Find where the given text appears and provide that cell's center as [X, Y] coordinate. 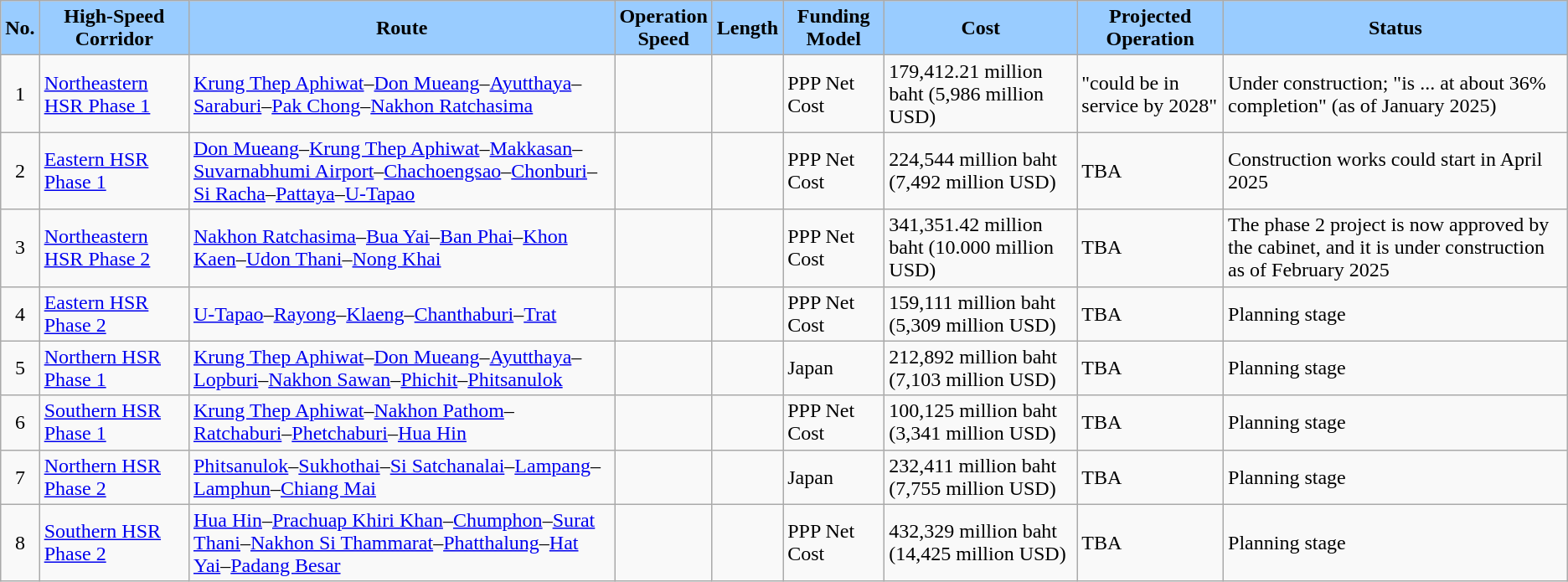
Funding Model [834, 28]
Status [1395, 28]
Don Mueang–Krung Thep Aphiwat–Makkasan–Suvarnabhumi Airport–Chachoengsao–Chonburi–Si Racha–Pattaya–U-Tapao [401, 171]
Krung Thep Aphiwat–Don Mueang–Ayutthaya–Saraburi–Pak Chong–Nakhon Ratchasima [401, 94]
No. [20, 28]
5 [20, 368]
Southern HSR Phase 2 [114, 543]
100,125 million baht (3,341 million USD) [981, 422]
U-Tapao–Rayong–Klaeng–Chanthaburi–Trat [401, 313]
159,111 million baht (5,309 million USD) [981, 313]
Construction works could start in April 2025 [1395, 171]
Southern HSR Phase 1 [114, 422]
212,892 million baht (7,103 million USD) [981, 368]
The phase 2 project is now approved by the cabinet, and it is under construction as of February 2025 [1395, 248]
Eastern HSR Phase 1 [114, 171]
1 [20, 94]
High-Speed Corridor [114, 28]
Length [747, 28]
Cost [981, 28]
3 [20, 248]
432,329 million baht (14,425 million USD) [981, 543]
224,544 million baht (7,492 million USD) [981, 171]
Operation Speed [663, 28]
8 [20, 543]
Hua Hin–Prachuap Khiri Khan–Chumphon–Surat Thani–Nakhon Si Thammarat–Phatthalung–Hat Yai–Padang Besar [401, 543]
6 [20, 422]
Projected Operation [1151, 28]
Northeastern HSR Phase 2 [114, 248]
7 [20, 477]
4 [20, 313]
"could be in service by 2028" [1151, 94]
Under construction; "is ... at about 36% completion" (as of January 2025) [1395, 94]
232,411 million baht (7,755 million USD) [981, 477]
Krung Thep Aphiwat–Nakhon Pathom–Ratchaburi–Phetchaburi–Hua Hin [401, 422]
Northern HSR Phase 1 [114, 368]
Phitsanulok–Sukhothai–Si Satchanalai–Lampang–Lamphun–Chiang Mai [401, 477]
Nakhon Ratchasima–Bua Yai–Ban Phai–Khon Kaen–Udon Thani–Nong Khai [401, 248]
Eastern HSR Phase 2 [114, 313]
Northeastern HSR Phase 1 [114, 94]
Northern HSR Phase 2 [114, 477]
2 [20, 171]
179,412.21 million baht (5,986 million USD) [981, 94]
Krung Thep Aphiwat–Don Mueang–Ayutthaya–Lopburi–Nakhon Sawan–Phichit–Phitsanulok [401, 368]
341,351.42 million baht (10.000 million USD) [981, 248]
Route [401, 28]
